Search for the cell housing the specified text and yield its (X, Y) center coordinate. 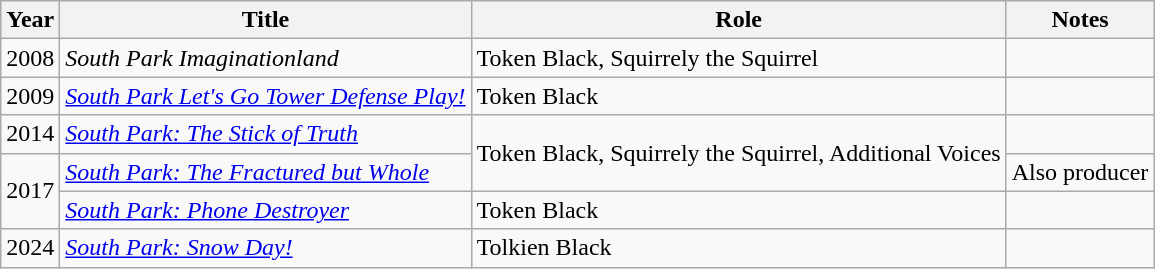
2017 (30, 191)
Notes (1080, 20)
Token Black, Squirrely the Squirrel, Additional Voices (738, 153)
2009 (30, 96)
Title (266, 20)
South Park: The Fractured but Whole (266, 172)
2014 (30, 134)
Token Black, Squirrely the Squirrel (738, 58)
South Park: The Stick of Truth (266, 134)
Role (738, 20)
Also producer (1080, 172)
South Park Let's Go Tower Defense Play! (266, 96)
South Park: Phone Destroyer (266, 210)
Year (30, 20)
South Park: Snow Day! (266, 248)
2024 (30, 248)
2008 (30, 58)
South Park Imaginationland (266, 58)
Tolkien Black (738, 248)
